Output the [X, Y] coordinate of the center of the cell containing the given text.  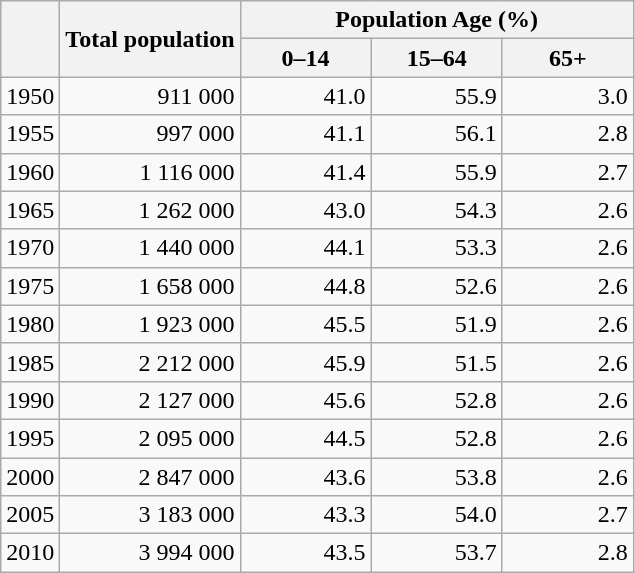
2 212 000 [150, 362]
2000 [30, 477]
51.5 [436, 362]
44.1 [306, 248]
53.3 [436, 248]
1950 [30, 96]
43.5 [306, 553]
1975 [30, 286]
1 440 000 [150, 248]
1985 [30, 362]
Total population [150, 39]
41.0 [306, 96]
45.9 [306, 362]
43.3 [306, 515]
53.7 [436, 553]
1995 [30, 438]
Population Age (%) [436, 20]
43.0 [306, 210]
1965 [30, 210]
2005 [30, 515]
911 000 [150, 96]
3 183 000 [150, 515]
1990 [30, 400]
56.1 [436, 134]
0–14 [306, 58]
54.0 [436, 515]
1 116 000 [150, 172]
44.5 [306, 438]
1 923 000 [150, 324]
45.5 [306, 324]
45.6 [306, 400]
1980 [30, 324]
41.1 [306, 134]
3 994 000 [150, 553]
54.3 [436, 210]
1955 [30, 134]
2010 [30, 553]
15–64 [436, 58]
41.4 [306, 172]
51.9 [436, 324]
1 262 000 [150, 210]
997 000 [150, 134]
1 658 000 [150, 286]
2 847 000 [150, 477]
65+ [568, 58]
1960 [30, 172]
44.8 [306, 286]
1970 [30, 248]
52.6 [436, 286]
2 095 000 [150, 438]
3.0 [568, 96]
43.6 [306, 477]
2 127 000 [150, 400]
53.8 [436, 477]
